For the text-containing cell, return its midpoint in (X, Y) coordinate format. 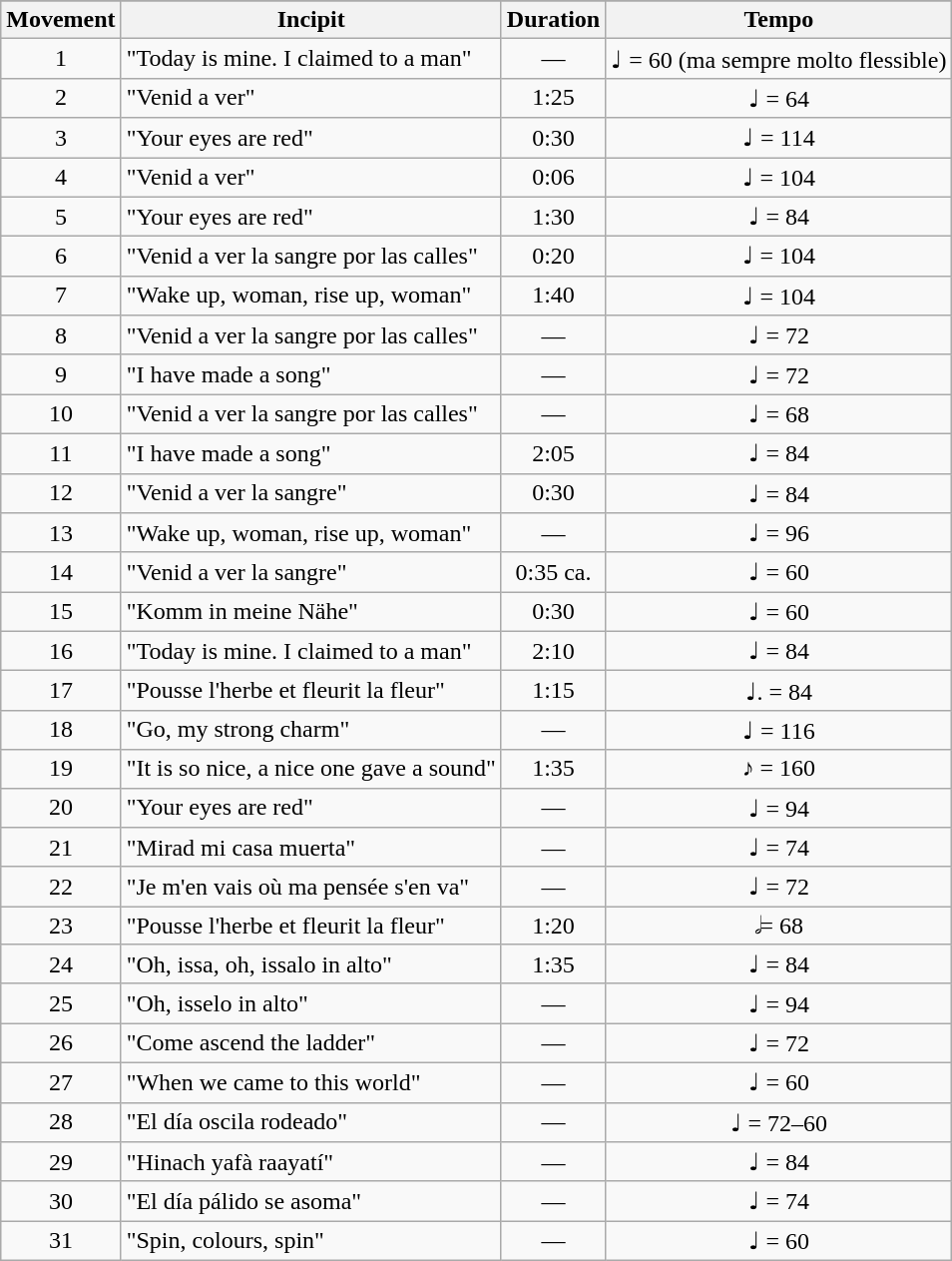
15 (61, 612)
"Mirad mi casa muerta" (311, 848)
♪ = 160 (778, 769)
"El día pálido se asoma" (311, 1201)
13 (61, 533)
"It is so nice, a nice one gave a sound" (311, 769)
10 (61, 414)
1:15 (553, 691)
Movement (61, 20)
20 (61, 808)
"Komm in meine Nähe" (311, 612)
28 (61, 1122)
1:30 (553, 217)
"Go, my strong charm" (311, 730)
"Je m'en vais où ma pensée s'en va" (311, 887)
𝅗𝅥 = 68 (778, 926)
2:05 (553, 453)
24 (61, 964)
7 (61, 296)
21 (61, 848)
19 (61, 769)
22 (61, 887)
"Spin, colours, spin" (311, 1241)
♩ = 60 (ma sempre molto flessible) (778, 59)
6 (61, 257)
5 (61, 217)
3 (61, 138)
2:10 (553, 651)
11 (61, 453)
Incipit (311, 20)
"Come ascend the ladder" (311, 1043)
♩ = 114 (778, 138)
♩ = 72–60 (778, 1122)
♩ = 96 (778, 533)
25 (61, 1003)
1 (61, 59)
1:20 (553, 926)
30 (61, 1201)
0:20 (553, 257)
0:35 ca. (553, 572)
"When we came to this world" (311, 1082)
0:06 (553, 178)
♩ = 64 (778, 98)
Tempo (778, 20)
14 (61, 572)
♩ = 116 (778, 730)
♩ = 68 (778, 414)
31 (61, 1241)
8 (61, 335)
29 (61, 1162)
27 (61, 1082)
"El día oscila rodeado" (311, 1122)
2 (61, 98)
"Oh, issa, oh, issalo in alto" (311, 964)
1:40 (553, 296)
18 (61, 730)
17 (61, 691)
12 (61, 493)
♩. = 84 (778, 691)
"Oh, isselo in alto" (311, 1003)
23 (61, 926)
Duration (553, 20)
26 (61, 1043)
4 (61, 178)
16 (61, 651)
1:25 (553, 98)
"Hinach yafà raayatí" (311, 1162)
9 (61, 374)
